Determine the (X, Y) coordinate at the center of the cell enclosing the given text.  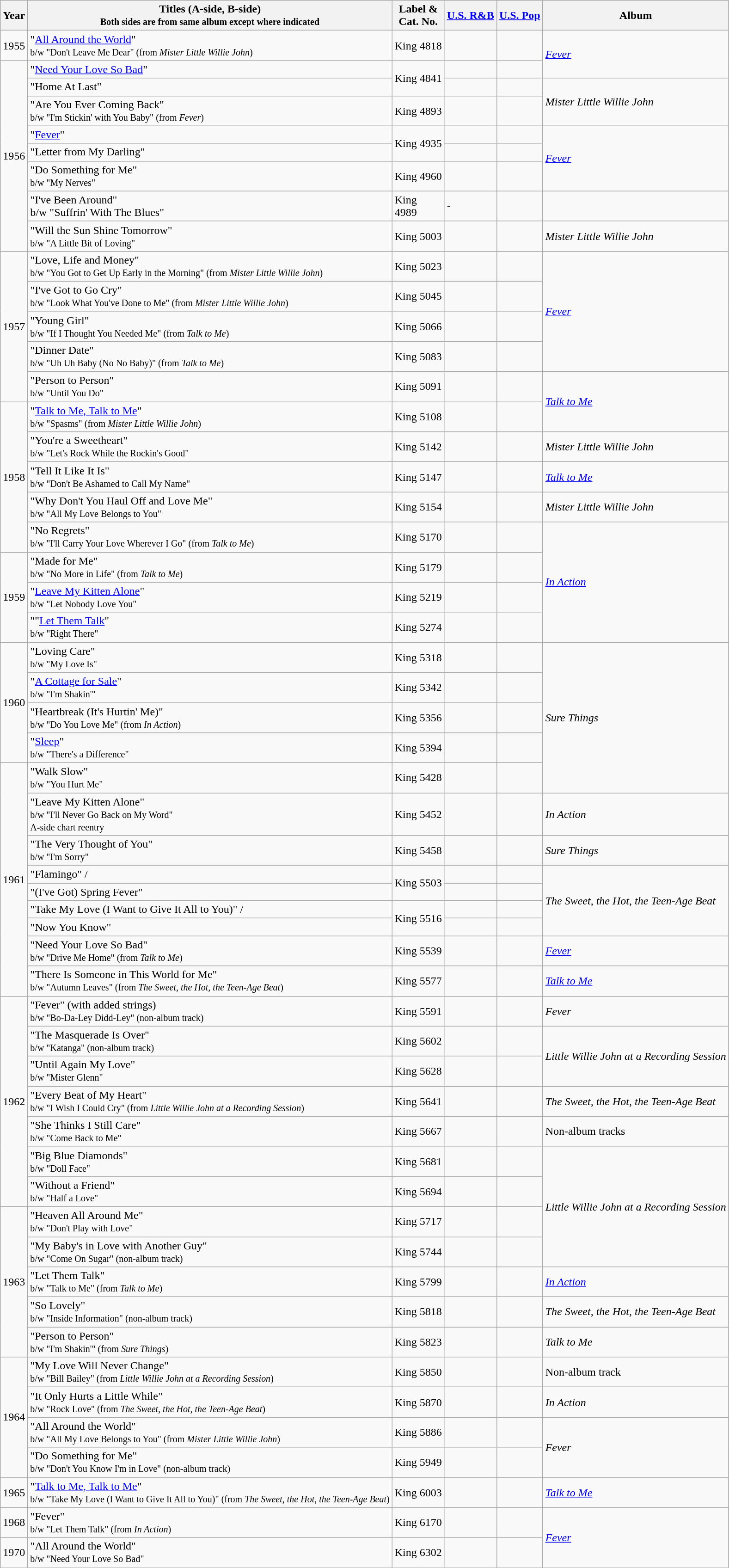
"Dinner Date"b/w "Uh Uh Baby (No No Baby)" (from Talk to Me) (210, 357)
"Person to Person"b/w "I'm Shakin'" (from Sure Things) (210, 1342)
King 6003 (418, 1493)
King 5170 (418, 537)
"Fever"b/w "Let Them Talk" (from In Action) (210, 1522)
King 4935 (418, 143)
"Every Beat of My Heart"b/w "I Wish I Could Cry" (from Little Willie John at a Recording Session) (210, 1101)
"Walk Slow"b/w "You Hurt Me" (210, 778)
King 5428 (418, 778)
King 5744 (418, 1251)
King 5179 (418, 567)
King 5717 (418, 1222)
"Heartbreak (It's Hurtin' Me)"b/w "Do You Love Me" (from In Action) (210, 718)
King 5045 (418, 296)
"Talk to Me, Talk to Me"b/w "Take My Love (I Want to Give It All to You)" (from The Sweet, the Hot, the Teen-Age Beat) (210, 1493)
"Home At Last" (210, 87)
1963 (14, 1282)
King 5516 (418, 918)
"You're a Sweetheart"b/w "Let's Rock While the Rockin's Good" (210, 447)
"Heaven All Around Me"b/w "Don't Play with Love" (210, 1222)
1968 (14, 1522)
King 5823 (418, 1342)
U.S. Pop (520, 16)
King 5818 (418, 1312)
"I've Got to Go Cry"b/w "Look What You've Done to Me" (from Mister Little Willie John) (210, 296)
"Letter from My Darling" (210, 152)
1959 (14, 597)
"All Around the World"b/w "Need Your Love So Bad" (210, 1553)
"I've Been Around"b/w "Suffrin' With The Blues" (210, 206)
"Let Them Talk"b/w "Talk to Me" (from Talk to Me) (210, 1282)
King 5108 (418, 417)
"Need Your Love So Bad"b/w "Drive Me Home" (from Talk to Me) (210, 951)
"Love, Life and Money"b/w "You Got to Get Up Early in the Morning" (from Mister Little Willie John) (210, 266)
King 5458 (418, 851)
1962 (14, 1101)
"All Around the World"b/w "Don't Leave Me Dear" (from Mister Little Willie John) (210, 45)
"Leave My Kitten Alone"b/w "I'll Never Go Back on My Word"A-side chart reentry (210, 814)
"Sleep"b/w "There's a Difference" (210, 747)
King 5023 (418, 266)
Album (636, 16)
1961 (14, 879)
"She Thinks I Still Care"b/w "Come Back to Me" (210, 1131)
King 5147 (418, 477)
King 5342 (418, 687)
King 6170 (418, 1522)
King 5602 (418, 1041)
"Fever" (210, 135)
1965 (14, 1493)
"Person to Person"b/w "Until You Do" (210, 387)
"Without a Friend"b/w "Half a Love" (210, 1191)
"Tell It Like It Is"b/w "Don't Be Ashamed to Call My Name" (210, 477)
"(I've Got) Spring Fever" (210, 892)
"Take My Love (I Want to Give It All to You)" / (210, 910)
King 5799 (418, 1282)
"Young Girl"b/w "If I Thought You Needed Me" (from Talk to Me) (210, 326)
"Do Something for Me"b/w "My Nerves" (210, 176)
King 5850 (418, 1372)
"There Is Someone in This World for Me"b/w "Autumn Leaves" (from The Sweet, the Hot, the Teen-Age Beat) (210, 981)
King 5577 (418, 981)
King 6302 (418, 1553)
Titles (A-side, B-side)Both sides are from same album except where indicated (210, 16)
- (471, 206)
King 4893 (418, 111)
King 5591 (418, 1011)
"A Cottage for Sale"b/w "I'm Shakin'" (210, 687)
"All Around the World"b/w "All My Love Belongs to You" (from Mister Little Willie John) (210, 1433)
"Now You Know" (210, 927)
King 5628 (418, 1071)
"Do Something for Me"b/w "Don't You Know I'm in Love" (non-album track) (210, 1462)
Non-album tracks (636, 1131)
King 5274 (418, 627)
King 5091 (418, 387)
Year (14, 16)
King 5318 (418, 658)
King 5066 (418, 326)
King 5681 (418, 1162)
"Made for Me"b/w "No More in Life" (from Talk to Me) (210, 567)
King 5394 (418, 747)
1956 (14, 156)
"Leave My Kitten Alone"b/w "Let Nobody Love You" (210, 597)
1955 (14, 45)
King 5452 (418, 814)
"Until Again My Love"b/w "Mister Glenn" (210, 1071)
U.S. R&B (471, 16)
"The Very Thought of You"b/w "I'm Sorry" (210, 851)
King4989 (418, 206)
King 5870 (418, 1402)
King 5539 (418, 951)
"Loving Care"b/w "My Love Is" (210, 658)
"It Only Hurts a Little While"b/w "Rock Love" (from The Sweet, the Hot, the Teen-Age Beat) (210, 1402)
"Flamingo" / (210, 874)
"Will the Sun Shine Tomorrow"b/w "A Little Bit of Loving" (210, 236)
"My Baby's in Love with Another Guy"b/w "Come On Sugar" (non-album track) (210, 1251)
King 4841 (418, 78)
Non-album track (636, 1372)
1957 (14, 326)
1958 (14, 477)
King 5641 (418, 1101)
1960 (14, 702)
"Fever" (with added strings)b/w "Bo-Da-Ley Didd-Ley" (non-album track) (210, 1011)
"Talk to Me, Talk to Me"b/w "Spasms" (from Mister Little Willie John) (210, 417)
King 5083 (418, 357)
King 5356 (418, 718)
1964 (14, 1417)
Label & Cat. No. (418, 16)
"So Lovely"b/w "Inside Information" (non-album track) (210, 1312)
King 5154 (418, 507)
"Why Don't You Haul Off and Love Me"b/w "All My Love Belongs to You" (210, 507)
"Are You Ever Coming Back"b/w "I'm Stickin' with You Baby" (from Fever) (210, 111)
"No Regrets"b/w "I'll Carry Your Love Wherever I Go" (from Talk to Me) (210, 537)
King 5219 (418, 597)
King 5003 (418, 236)
King 5503 (418, 883)
"My Love Will Never Change"b/w "Bill Bailey" (from Little Willie John at a Recording Session) (210, 1372)
King 4818 (418, 45)
1970 (14, 1553)
King 4960 (418, 176)
King 5142 (418, 447)
"Need Your Love So Bad" (210, 69)
King 5886 (418, 1433)
""Let Them Talk"b/w "Right There" (210, 627)
King 5667 (418, 1131)
King 5949 (418, 1462)
"The Masquerade Is Over"b/w "Katanga" (non-album track) (210, 1041)
"Big Blue Diamonds"b/w "Doll Face" (210, 1162)
King 5694 (418, 1191)
